Detect which cell encompasses the target text, then output its [X, Y] center coordinate. 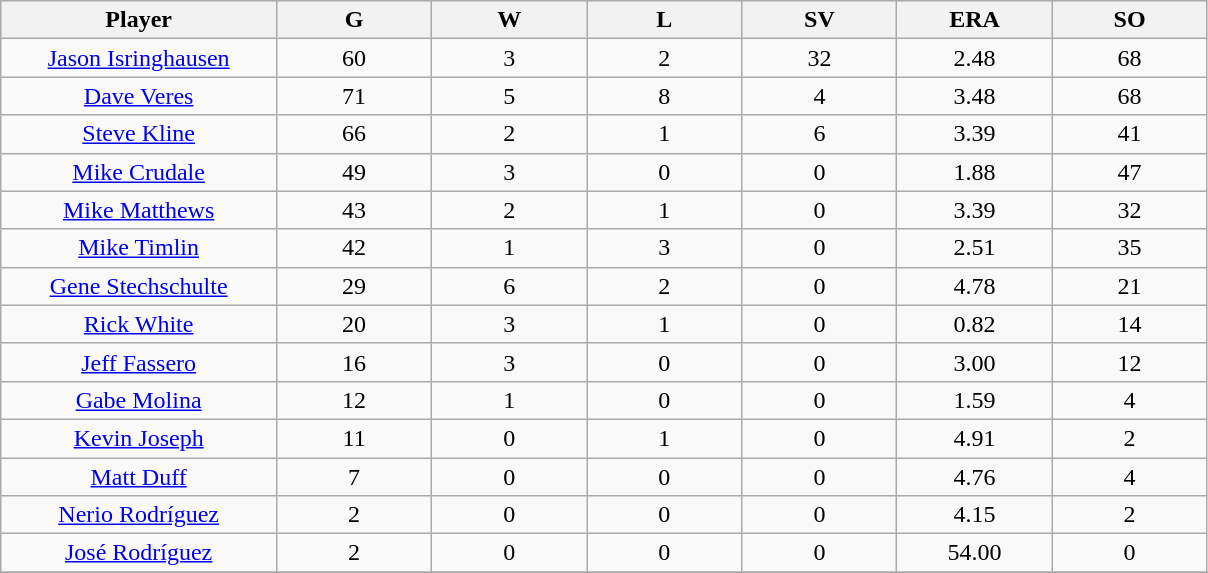
Jason Isringhausen [139, 58]
4.78 [974, 286]
Nerio Rodríguez [139, 515]
2.48 [974, 58]
G [354, 20]
7 [354, 477]
3.48 [974, 96]
Kevin Joseph [139, 438]
29 [354, 286]
2.51 [974, 248]
54.00 [974, 553]
41 [1130, 134]
4.76 [974, 477]
3.00 [974, 362]
1.59 [974, 400]
Steve Kline [139, 134]
16 [354, 362]
Matt Duff [139, 477]
Mike Crudale [139, 172]
Mike Timlin [139, 248]
Rick White [139, 324]
20 [354, 324]
Player [139, 20]
Gene Stechschulte [139, 286]
43 [354, 210]
5 [510, 96]
60 [354, 58]
66 [354, 134]
4.91 [974, 438]
21 [1130, 286]
4.15 [974, 515]
SV [820, 20]
11 [354, 438]
47 [1130, 172]
ERA [974, 20]
14 [1130, 324]
SO [1130, 20]
35 [1130, 248]
Dave Veres [139, 96]
Jeff Fassero [139, 362]
L [664, 20]
71 [354, 96]
8 [664, 96]
0.82 [974, 324]
Gabe Molina [139, 400]
42 [354, 248]
1.88 [974, 172]
W [510, 20]
49 [354, 172]
Mike Matthews [139, 210]
José Rodríguez [139, 553]
